Capture the cell that displays the provided text and extract its [X, Y] central coordinate. 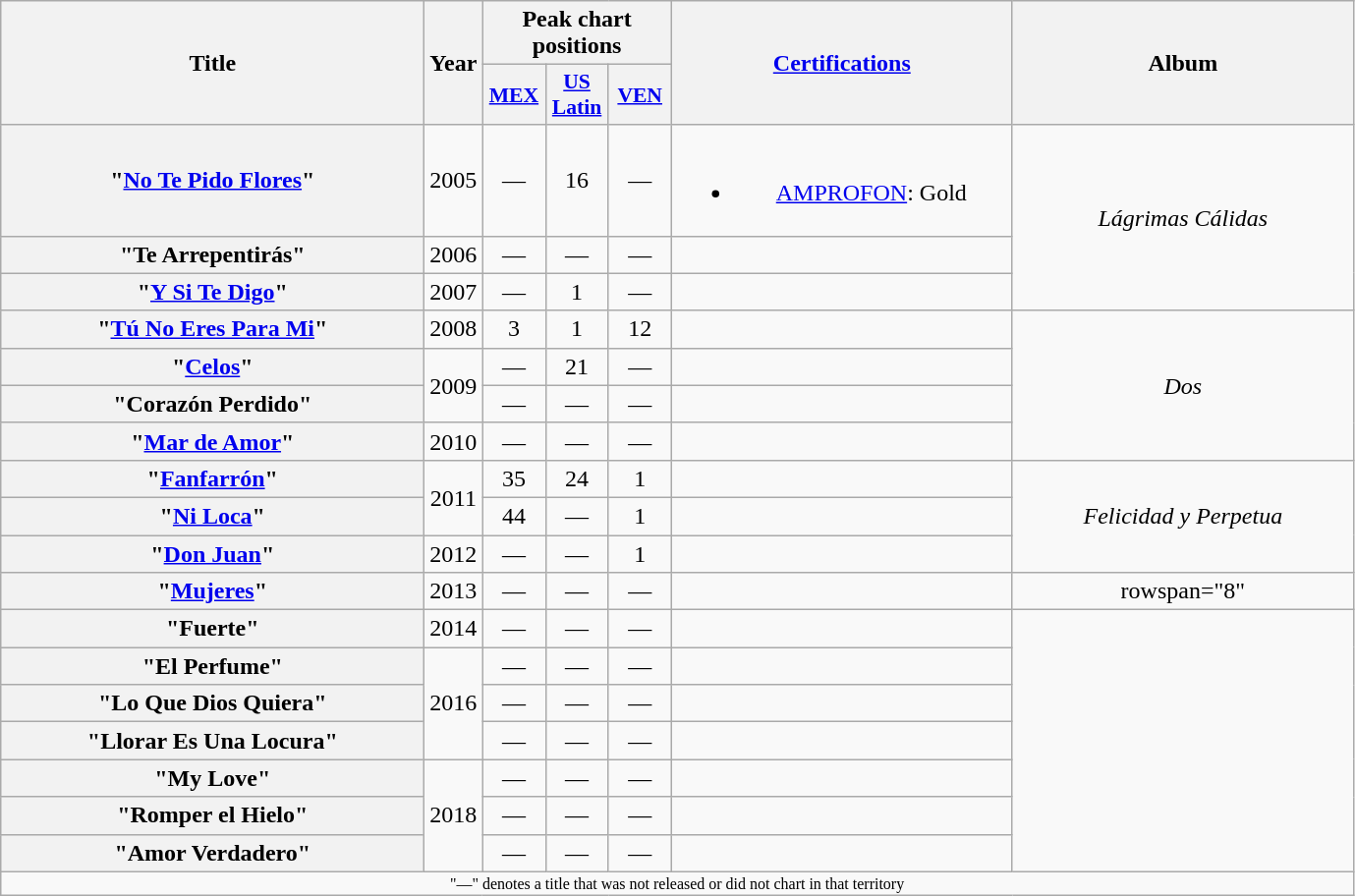
"Mujeres" [212, 591]
Title [212, 63]
"Amor Verdadero" [212, 853]
Dos [1183, 385]
24 [577, 478]
"Ni Loca" [212, 516]
MEX [514, 94]
3 [514, 329]
21 [577, 366]
"—" denotes a title that was not released or did not chart in that territory [678, 883]
2008 [454, 329]
Year [454, 63]
AMPROFON: Gold [841, 181]
"Fuerte" [212, 629]
"My Love" [212, 778]
44 [514, 516]
rowspan="8" [1183, 591]
Certifications [841, 63]
Album [1183, 63]
"Fanfarrón" [212, 478]
2006 [454, 254]
"Lo Que Dios Quiera" [212, 703]
2005 [454, 181]
"Celos" [212, 366]
US Latin [577, 94]
"Don Juan" [212, 553]
Lágrimas Cálidas [1183, 218]
"El Perfume" [212, 666]
Peak chart positions [577, 33]
"Mar de Amor" [212, 441]
12 [640, 329]
"Romper el Hielo" [212, 815]
16 [577, 181]
"Llorar Es Una Locura" [212, 741]
2012 [454, 553]
"Corazón Perdido" [212, 404]
2009 [454, 385]
"No Te Pido Flores" [212, 181]
"Tú No Eres Para Mi" [212, 329]
VEN [640, 94]
35 [514, 478]
2018 [454, 815]
2010 [454, 441]
"Y Si Te Digo" [212, 292]
2016 [454, 703]
2011 [454, 497]
2014 [454, 629]
Felicidad y Perpetua [1183, 516]
2013 [454, 591]
"Te Arrepentirás" [212, 254]
2007 [454, 292]
